Output the [X, Y] coordinate of the center of the cell containing the given text.  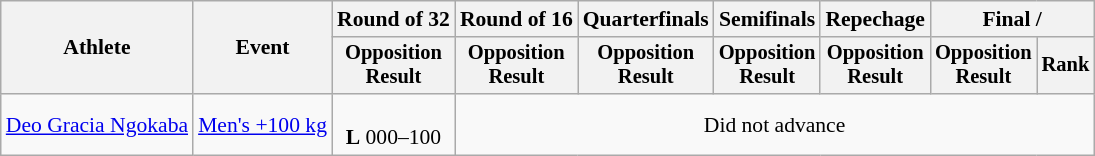
Repechage [875, 19]
Final / [1012, 19]
L 000–100 [394, 124]
Round of 16 [516, 19]
Did not advance [774, 124]
Men's +100 kg [262, 124]
Quarterfinals [646, 19]
Rank [1066, 66]
Athlete [97, 48]
Semifinals [768, 19]
Round of 32 [394, 19]
Event [262, 48]
Deo Gracia Ngokaba [97, 124]
